Output the (X, Y) coordinate of the center of the cell containing the given text.  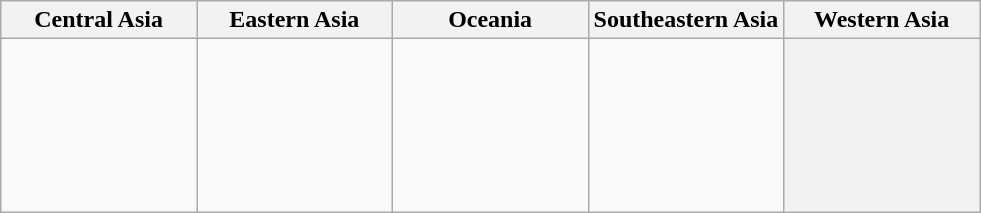
Southeastern Asia (686, 20)
Central Asia (99, 20)
Oceania (490, 20)
Western Asia (882, 20)
Eastern Asia (294, 20)
